Scan for the cell matching the given text and deliver its [x, y] coordinate at center. 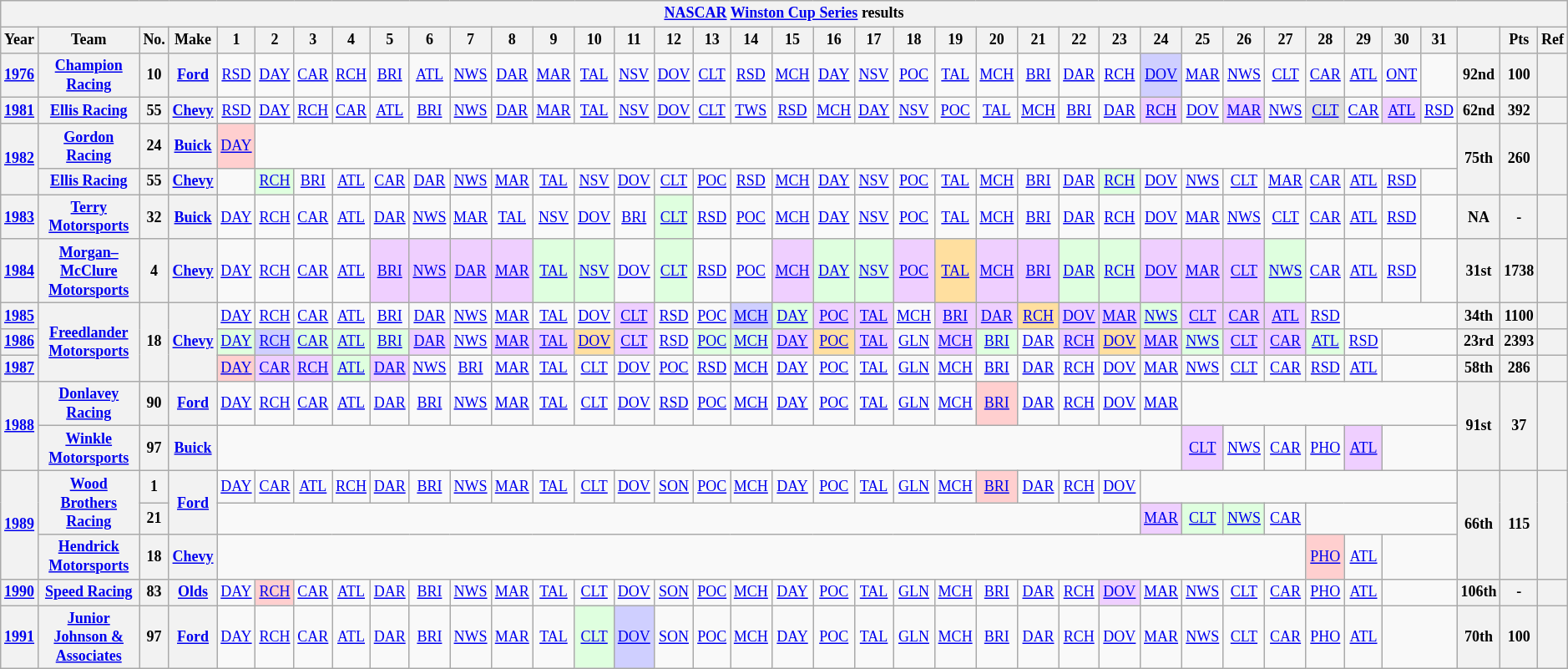
5 [389, 40]
12 [674, 40]
25 [1202, 40]
30 [1402, 40]
31st [1479, 271]
1984 [20, 271]
32 [154, 217]
70th [1479, 636]
15 [792, 40]
29 [1363, 40]
1738 [1520, 271]
92nd [1479, 75]
1991 [20, 636]
Winkle Motorsports [89, 449]
7 [471, 40]
23 [1120, 40]
Hendrick Motorsports [89, 557]
No. [154, 40]
1981 [20, 110]
Donlavey Racing [89, 403]
20 [997, 40]
Gordon Racing [89, 146]
28 [1325, 40]
2393 [1520, 342]
115 [1520, 525]
Speed Racing [89, 591]
3 [313, 40]
Year [20, 40]
1983 [20, 217]
Pts [1520, 40]
6 [429, 40]
17 [874, 40]
91st [1479, 426]
1982 [20, 159]
14 [751, 40]
27 [1286, 40]
11 [634, 40]
31 [1439, 40]
22 [1079, 40]
13 [712, 40]
26 [1244, 40]
Terry Motorsports [89, 217]
37 [1520, 426]
19 [955, 40]
83 [154, 591]
1990 [20, 591]
NA [1479, 217]
1987 [20, 367]
2 [275, 40]
Olds [193, 591]
90 [154, 403]
8 [512, 40]
NASCAR Winston Cup Series results [784, 13]
9 [554, 40]
260 [1520, 159]
Champion Racing [89, 75]
23rd [1479, 342]
1989 [20, 525]
286 [1520, 367]
62nd [1479, 110]
1976 [20, 75]
66th [1479, 525]
106th [1479, 591]
Ref [1553, 40]
392 [1520, 110]
1100 [1520, 316]
16 [834, 40]
Morgan–McClure Motorsports [89, 271]
Junior Johnson & Associates [89, 636]
34th [1479, 316]
58th [1479, 367]
1985 [20, 316]
Team [89, 40]
1988 [20, 426]
75th [1479, 159]
TWS [751, 110]
1986 [20, 342]
Make [193, 40]
Wood Brothers Racing [89, 502]
Freedlander Motorsports [89, 342]
ONT [1402, 75]
